For the text-containing cell, return its midpoint in (X, Y) coordinate format. 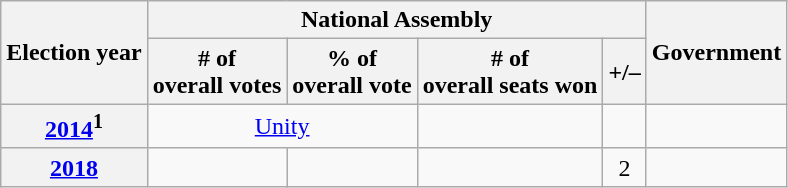
# ofoverall votes (217, 72)
2 (624, 167)
Unity (282, 126)
Election year (74, 52)
Government (716, 52)
+/– (624, 72)
% ofoverall vote (352, 72)
National Assembly (396, 20)
20141 (74, 126)
# ofoverall seats won (510, 72)
2018 (74, 167)
